Locate the cell with the specified text and output its [X, Y] center coordinate. 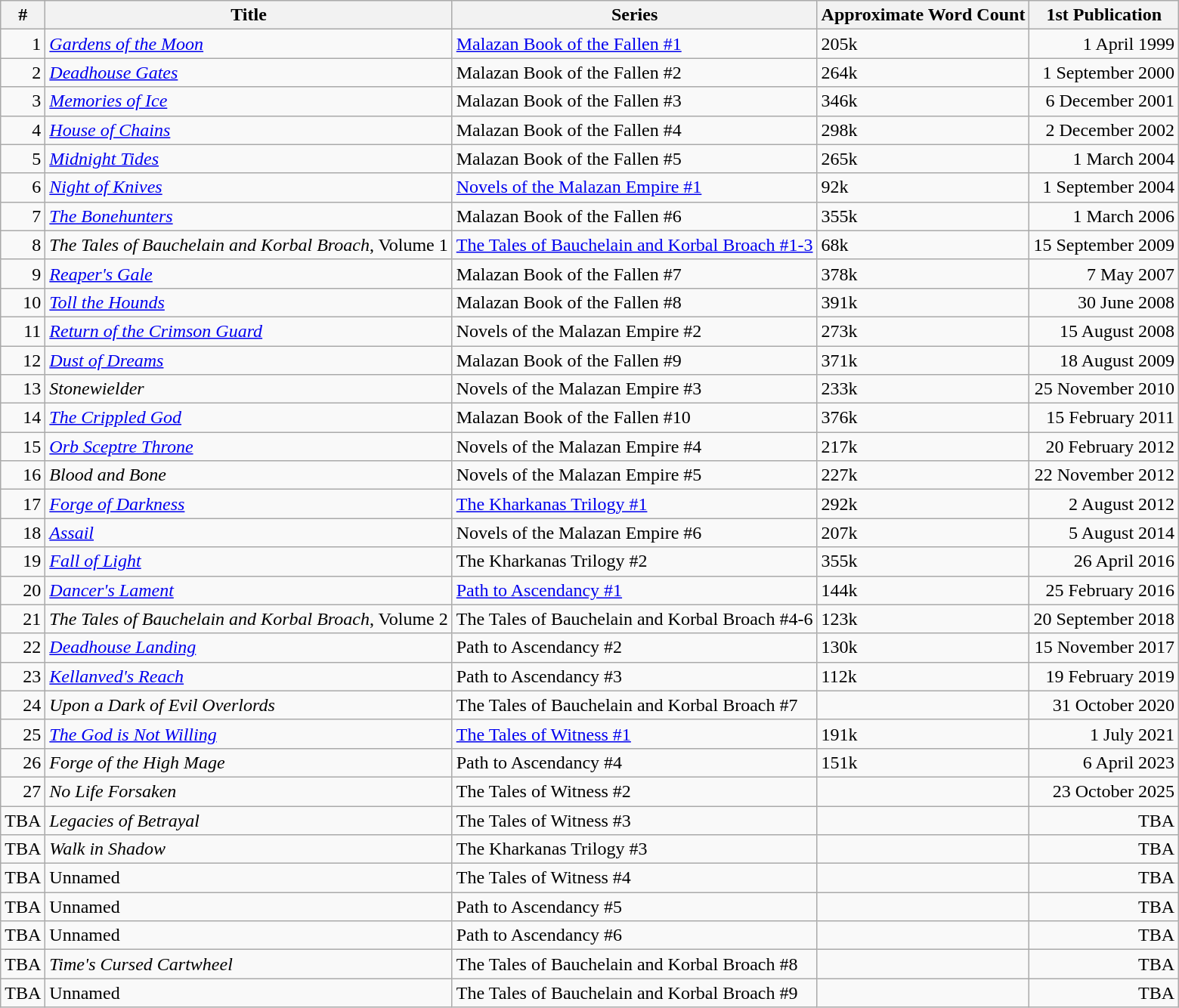
Reaper's Gale [249, 274]
191k [924, 734]
18 August 2009 [1104, 360]
227k [924, 475]
68k [924, 245]
Series [635, 15]
1 [23, 44]
205k [924, 44]
264k [924, 73]
23 [23, 676]
Dust of Dreams [249, 360]
Novels of the Malazan Empire #6 [635, 533]
No Life Forsaken [249, 791]
Walk in Shadow [249, 849]
7 [23, 216]
15 August 2008 [1104, 331]
Title [249, 15]
2 August 2012 [1104, 504]
The Tales of Bauchelain and Korbal Broach, Volume 2 [249, 619]
20 February 2012 [1104, 447]
Assail [249, 533]
6 April 2023 [1104, 762]
24 [23, 705]
Upon a Dark of Evil Overlords [249, 705]
144k [924, 590]
Path to Ascendancy #2 [635, 648]
1 September 2000 [1104, 73]
2 [23, 73]
Forge of Darkness [249, 504]
26 April 2016 [1104, 561]
The Crippled God [249, 418]
30 June 2008 [1104, 302]
11 [23, 331]
371k [924, 360]
The Tales of Witness #3 [635, 820]
273k [924, 331]
Orb Sceptre Throne [249, 447]
# [23, 15]
8 [23, 245]
The Tales of Bauchelain and Korbal Broach #8 [635, 964]
Malazan Book of the Fallen #3 [635, 101]
12 [23, 360]
Malazan Book of the Fallen #10 [635, 418]
The Tales of Bauchelain and Korbal Broach #4-6 [635, 619]
1 March 2004 [1104, 159]
6 December 2001 [1104, 101]
1st Publication [1104, 15]
298k [924, 130]
22 November 2012 [1104, 475]
207k [924, 533]
The Tales of Bauchelain and Korbal Broach #7 [635, 705]
15 November 2017 [1104, 648]
The Tales of Bauchelain and Korbal Broach #1-3 [635, 245]
Dancer's Lament [249, 590]
Novels of the Malazan Empire #5 [635, 475]
4 [23, 130]
15 September 2009 [1104, 245]
Malazan Book of the Fallen #1 [635, 44]
Kellanved's Reach [249, 676]
Novels of the Malazan Empire #1 [635, 187]
130k [924, 648]
Novels of the Malazan Empire #3 [635, 389]
217k [924, 447]
The Kharkanas Trilogy #3 [635, 849]
The Tales of Witness #1 [635, 734]
17 [23, 504]
House of Chains [249, 130]
15 February 2011 [1104, 418]
1 September 2004 [1104, 187]
112k [924, 676]
Blood and Bone [249, 475]
Fall of Light [249, 561]
3 [23, 101]
14 [23, 418]
Stonewielder [249, 389]
1 July 2021 [1104, 734]
5 August 2014 [1104, 533]
Approximate Word Count [924, 15]
9 [23, 274]
The Bonehunters [249, 216]
Malazan Book of the Fallen #6 [635, 216]
5 [23, 159]
Malazan Book of the Fallen #4 [635, 130]
13 [23, 389]
Malazan Book of the Fallen #9 [635, 360]
Forge of the High Mage [249, 762]
Deadhouse Gates [249, 73]
The Tales of Witness #2 [635, 791]
292k [924, 504]
Gardens of the Moon [249, 44]
25 [23, 734]
20 September 2018 [1104, 619]
Malazan Book of the Fallen #8 [635, 302]
265k [924, 159]
Return of the Crimson Guard [249, 331]
Time's Cursed Cartwheel [249, 964]
21 [23, 619]
Path to Ascendancy #5 [635, 907]
233k [924, 389]
Path to Ascendancy #1 [635, 590]
1 March 2006 [1104, 216]
The Tales of Bauchelain and Korbal Broach #9 [635, 993]
31 October 2020 [1104, 705]
15 [23, 447]
1 April 1999 [1104, 44]
23 October 2025 [1104, 791]
Path to Ascendancy #4 [635, 762]
Night of Knives [249, 187]
376k [924, 418]
10 [23, 302]
The Kharkanas Trilogy #2 [635, 561]
123k [924, 619]
378k [924, 274]
2 December 2002 [1104, 130]
Novels of the Malazan Empire #2 [635, 331]
16 [23, 475]
The God is Not Willing [249, 734]
The Tales of Witness #4 [635, 878]
Malazan Book of the Fallen #5 [635, 159]
Malazan Book of the Fallen #7 [635, 274]
The Kharkanas Trilogy #1 [635, 504]
346k [924, 101]
7 May 2007 [1104, 274]
19 February 2019 [1104, 676]
Malazan Book of the Fallen #2 [635, 73]
27 [23, 791]
25 November 2010 [1104, 389]
25 February 2016 [1104, 590]
22 [23, 648]
Path to Ascendancy #3 [635, 676]
6 [23, 187]
Toll the Hounds [249, 302]
Deadhouse Landing [249, 648]
Midnight Tides [249, 159]
26 [23, 762]
92k [924, 187]
391k [924, 302]
The Tales of Bauchelain and Korbal Broach, Volume 1 [249, 245]
18 [23, 533]
Path to Ascendancy #6 [635, 935]
151k [924, 762]
20 [23, 590]
19 [23, 561]
Legacies of Betrayal [249, 820]
Memories of Ice [249, 101]
Novels of the Malazan Empire #4 [635, 447]
